Pinpoint the cell where the given text exists, returning its (x, y) midpoint coordinate. 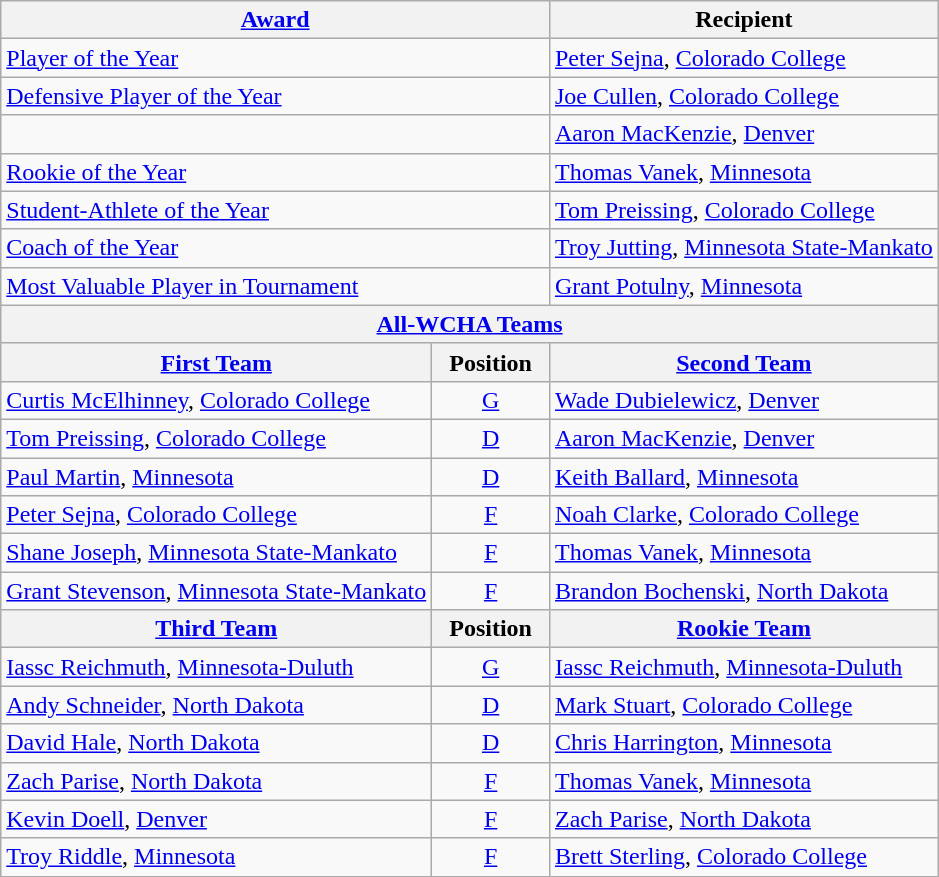
Andy Schneider, North Dakota (216, 705)
Recipient (744, 20)
Troy Jutting, Minnesota State-Mankato (744, 248)
All-WCHA Teams (470, 324)
Player of the Year (276, 58)
Chris Harrington, Minnesota (744, 743)
Student-Athlete of the Year (276, 210)
Wade Dubielewicz, Denver (744, 400)
Noah Clarke, Colorado College (744, 515)
First Team (216, 362)
Brandon Bochenski, North Dakota (744, 591)
Kevin Doell, Denver (216, 819)
Coach of the Year (276, 248)
Second Team (744, 362)
Troy Riddle, Minnesota (216, 857)
Brett Sterling, Colorado College (744, 857)
David Hale, North Dakota (216, 743)
Award (276, 20)
Joe Cullen, Colorado College (744, 96)
Mark Stuart, Colorado College (744, 705)
Curtis McElhinney, Colorado College (216, 400)
Defensive Player of the Year (276, 96)
Grant Stevenson, Minnesota State-Mankato (216, 591)
Third Team (216, 629)
Paul Martin, Minnesota (216, 477)
Shane Joseph, Minnesota State-Mankato (216, 553)
Grant Potulny, Minnesota (744, 286)
Rookie Team (744, 629)
Rookie of the Year (276, 172)
Keith Ballard, Minnesota (744, 477)
Most Valuable Player in Tournament (276, 286)
